Detect which cell encompasses the target text, then output its [X, Y] center coordinate. 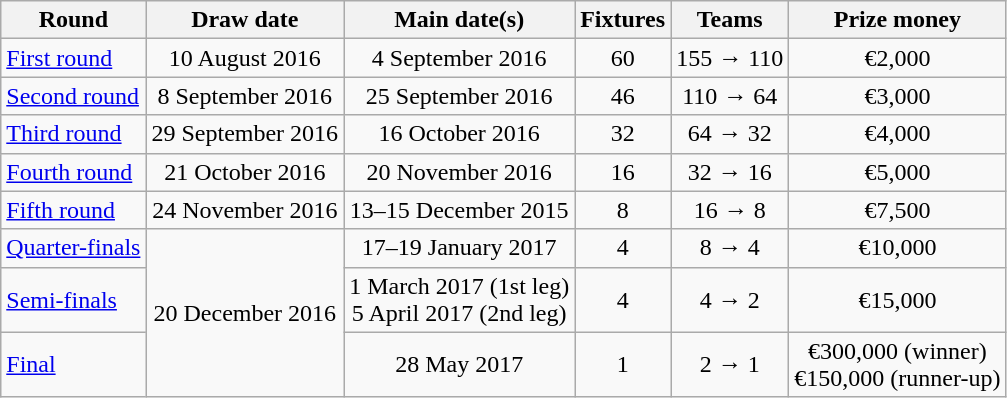
€7,500 [898, 210]
Prize money [898, 20]
Draw date [245, 20]
First round [74, 58]
Fifth round [74, 210]
64 → 32 [730, 134]
60 [623, 58]
Quarter-finals [74, 248]
1 [623, 364]
10 August 2016 [245, 58]
€2,000 [898, 58]
29 September 2016 [245, 134]
110 → 64 [730, 96]
Final [74, 364]
20 December 2016 [245, 313]
8 September 2016 [245, 96]
20 November 2016 [460, 172]
€300,000 (winner)€150,000 (runner-up) [898, 364]
€4,000 [898, 134]
16 → 8 [730, 210]
21 October 2016 [245, 172]
25 September 2016 [460, 96]
13–15 December 2015 [460, 210]
€3,000 [898, 96]
32 [623, 134]
Teams [730, 20]
16 [623, 172]
155 → 110 [730, 58]
Fixtures [623, 20]
€15,000 [898, 300]
24 November 2016 [245, 210]
28 May 2017 [460, 364]
46 [623, 96]
Third round [74, 134]
1 March 2017 (1st leg) 5 April 2017 (2nd leg) [460, 300]
8 → 4 [730, 248]
€10,000 [898, 248]
2 → 1 [730, 364]
Round [74, 20]
Main date(s) [460, 20]
4 September 2016 [460, 58]
17–19 January 2017 [460, 248]
Fourth round [74, 172]
Second round [74, 96]
8 [623, 210]
€5,000 [898, 172]
32 → 16 [730, 172]
16 October 2016 [460, 134]
Semi-finals [74, 300]
4 → 2 [730, 300]
